Provide the [X, Y] coordinate of the cell's center where the given text is located.  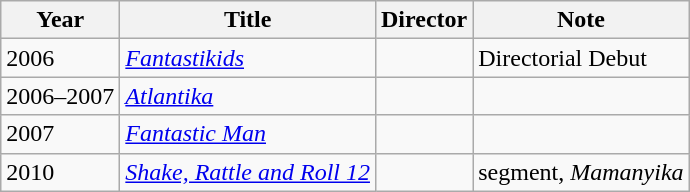
2010 [60, 172]
Shake, Rattle and Roll 12 [248, 172]
Note [581, 20]
2007 [60, 134]
Fantastic Man [248, 134]
Directorial Debut [581, 58]
Director [424, 20]
Fantastikids [248, 58]
2006 [60, 58]
Atlantika [248, 96]
2006–2007 [60, 96]
segment, Mamanyika [581, 172]
Title [248, 20]
Year [60, 20]
